Find where the given text appears and provide that cell's center as (x, y) coordinate. 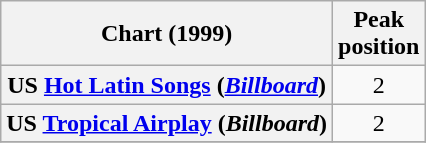
Chart (1999) (167, 34)
Peakposition (379, 34)
US Hot Latin Songs (Billboard) (167, 85)
US Tropical Airplay (Billboard) (167, 123)
